Scan for the cell matching the given text and deliver its (X, Y) coordinate at center. 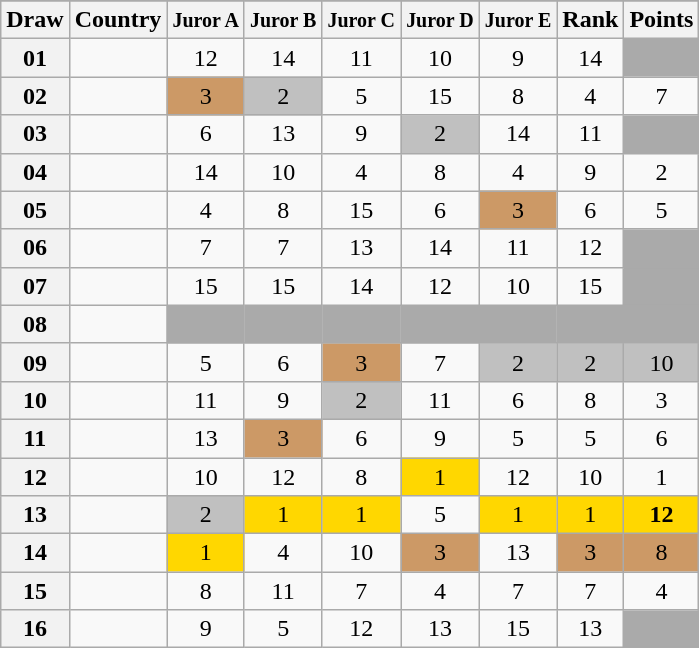
09 (35, 362)
07 (35, 286)
01 (35, 58)
06 (35, 248)
Juror E (518, 20)
Rank (590, 20)
03 (35, 134)
Draw (35, 20)
16 (35, 629)
04 (35, 172)
Juror D (440, 20)
Points (662, 20)
05 (35, 210)
08 (35, 324)
Country (118, 20)
02 (35, 96)
Juror B (283, 20)
Juror C (362, 20)
Juror A (206, 20)
